From the cell containing the given text, extract its center point as [x, y] coordinate. 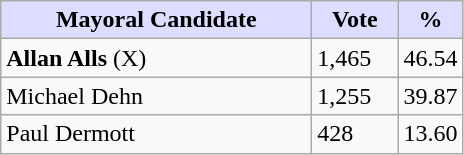
428 [355, 134]
Michael Dehn [156, 96]
1,465 [355, 58]
Paul Dermott [156, 134]
46.54 [430, 58]
Allan Alls (X) [156, 58]
% [430, 20]
39.87 [430, 96]
Vote [355, 20]
13.60 [430, 134]
1,255 [355, 96]
Mayoral Candidate [156, 20]
